Identify which cell holds the provided text, then report its [x, y] central coordinate. 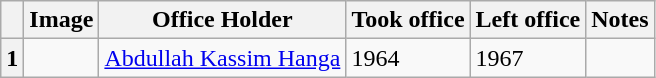
Image [62, 20]
Office Holder [222, 20]
Took office [408, 20]
1 [12, 58]
Notes [620, 20]
1964 [408, 58]
Left office [528, 20]
Abdullah Kassim Hanga [222, 58]
1967 [528, 58]
